Scan for the cell matching the given text and deliver its (X, Y) coordinate at center. 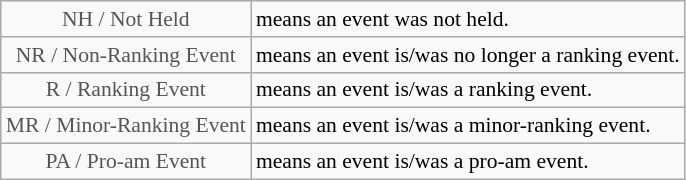
NR / Non-Ranking Event (126, 55)
means an event is/was no longer a ranking event. (468, 55)
NH / Not Held (126, 19)
means an event is/was a pro-am event. (468, 162)
means an event is/was a ranking event. (468, 90)
PA / Pro-am Event (126, 162)
R / Ranking Event (126, 90)
MR / Minor-Ranking Event (126, 126)
means an event is/was a minor-ranking event. (468, 126)
means an event was not held. (468, 19)
